From the cell containing the given text, extract its center point as [X, Y] coordinate. 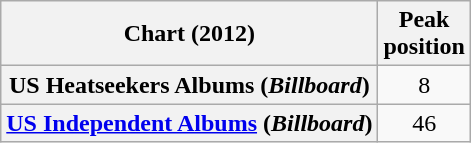
Peakposition [424, 34]
US Independent Albums (Billboard) [190, 123]
Chart (2012) [190, 34]
46 [424, 123]
8 [424, 85]
US Heatseekers Albums (Billboard) [190, 85]
